Extract the (X, Y) coordinate from the center of the cell holding the provided text.  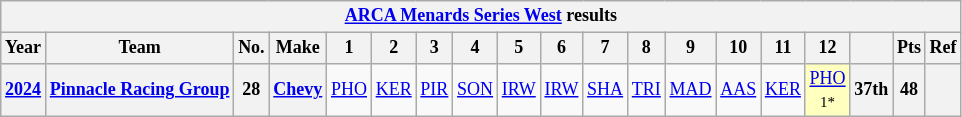
7 (606, 48)
2 (394, 48)
9 (690, 48)
2024 (24, 90)
TRI (646, 90)
PHO1* (828, 90)
PIR (434, 90)
11 (784, 48)
Pts (910, 48)
PHO (350, 90)
12 (828, 48)
48 (910, 90)
6 (562, 48)
AAS (738, 90)
5 (518, 48)
1 (350, 48)
SHA (606, 90)
Pinnacle Racing Group (139, 90)
4 (476, 48)
Year (24, 48)
Chevy (298, 90)
3 (434, 48)
37th (872, 90)
No. (252, 48)
SON (476, 90)
ARCA Menards Series West results (481, 16)
8 (646, 48)
28 (252, 90)
Ref (943, 48)
Team (139, 48)
MAD (690, 90)
Make (298, 48)
10 (738, 48)
